Identify which cell holds the provided text, then report its (X, Y) central coordinate. 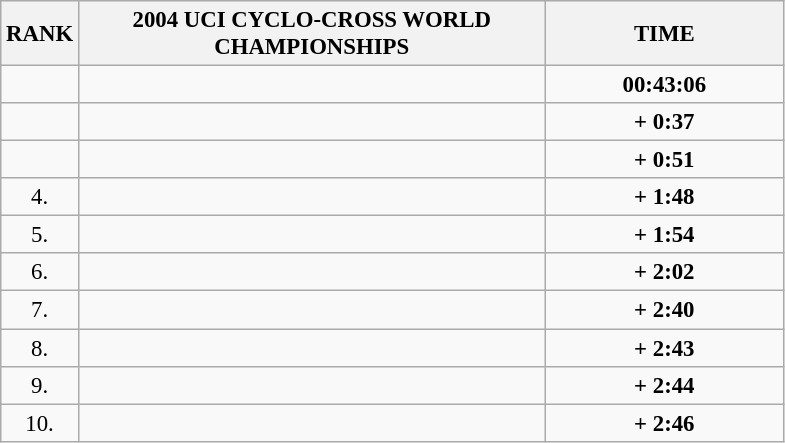
+ 2:46 (664, 423)
2004 UCI CYCLO-CROSS WORLD CHAMPIONSHIPS (312, 34)
RANK (40, 34)
+ 0:51 (664, 160)
+ 2:02 (664, 273)
5. (40, 235)
+ 2:44 (664, 385)
4. (40, 197)
+ 2:40 (664, 310)
+ 1:48 (664, 197)
TIME (664, 34)
00:43:06 (664, 85)
+ 2:43 (664, 348)
8. (40, 348)
6. (40, 273)
7. (40, 310)
+ 0:37 (664, 122)
+ 1:54 (664, 235)
9. (40, 385)
10. (40, 423)
